Return (x, y) of the center of cell containing provided text 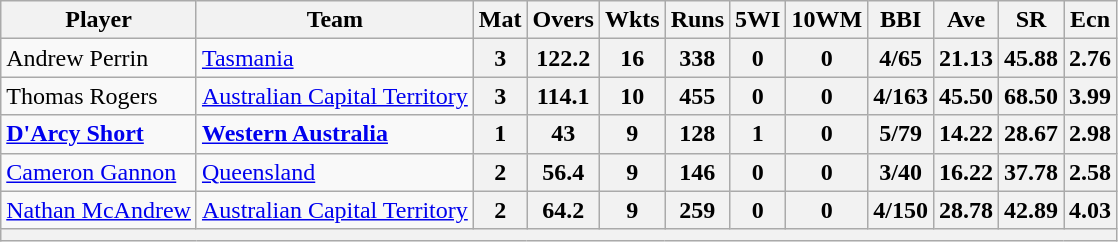
4/163 (901, 96)
5/79 (901, 134)
10WM (827, 20)
2.98 (1090, 134)
28.67 (1032, 134)
43 (563, 134)
Nathan McAndrew (99, 210)
Thomas Rogers (99, 96)
42.89 (1032, 210)
45.88 (1032, 58)
68.50 (1032, 96)
Wkts (632, 20)
Ave (966, 20)
Mat (500, 20)
3.99 (1090, 96)
Ecn (1090, 20)
Western Australia (334, 134)
338 (697, 58)
SR (1032, 20)
Player (99, 20)
21.13 (966, 58)
3/40 (901, 172)
259 (697, 210)
14.22 (966, 134)
4/65 (901, 58)
10 (632, 96)
Team (334, 20)
4/150 (901, 210)
Runs (697, 20)
16 (632, 58)
128 (697, 134)
Cameron Gannon (99, 172)
122.2 (563, 58)
16.22 (966, 172)
45.50 (966, 96)
37.78 (1032, 172)
4.03 (1090, 210)
D'Arcy Short (99, 134)
Queensland (334, 172)
64.2 (563, 210)
114.1 (563, 96)
Tasmania (334, 58)
28.78 (966, 210)
56.4 (563, 172)
2.58 (1090, 172)
146 (697, 172)
BBI (901, 20)
Overs (563, 20)
2.76 (1090, 58)
5WI (758, 20)
Andrew Perrin (99, 58)
455 (697, 96)
